Provide the [X, Y] coordinate of the cell's center where the given text is located.  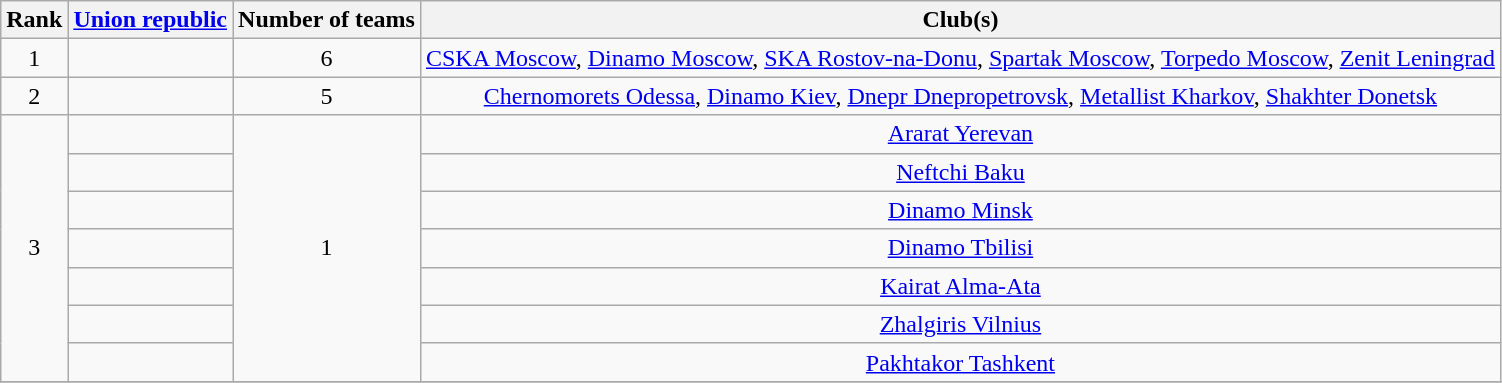
Club(s) [960, 20]
Kairat Alma-Ata [960, 286]
Neftchi Baku [960, 172]
Dinamo Tbilisi [960, 248]
Union republic [150, 20]
Rank [34, 20]
3 [34, 248]
Dinamo Minsk [960, 210]
Pakhtakor Tashkent [960, 362]
Chernomorets Odessa, Dinamo Kiev, Dnepr Dnepropetrovsk, Metallist Kharkov, Shakhter Donetsk [960, 96]
CSKA Moscow, Dinamo Moscow, SKA Rostov-na-Donu, Spartak Moscow, Torpedo Moscow, Zenit Leningrad [960, 58]
5 [327, 96]
6 [327, 58]
2 [34, 96]
Zhalgiris Vilnius [960, 324]
Number of teams [327, 20]
Ararat Yerevan [960, 134]
